Scan for the cell matching the given text and deliver its [X, Y] coordinate at center. 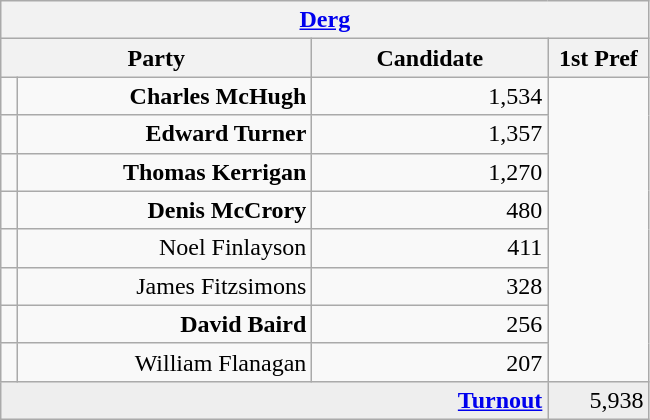
Party [156, 58]
207 [430, 362]
Edward Turner [164, 134]
1,270 [430, 172]
James Fitzsimons [164, 286]
5,938 [598, 400]
1,534 [430, 96]
Candidate [430, 58]
Derg [325, 20]
1st Pref [598, 58]
Noel Finlayson [164, 248]
William Flanagan [164, 362]
411 [430, 248]
Charles McHugh [164, 96]
Turnout [274, 400]
Denis McCrory [164, 210]
David Baird [164, 324]
328 [430, 286]
480 [430, 210]
256 [430, 324]
Thomas Kerrigan [164, 172]
1,357 [430, 134]
